Find where the given text appears and provide that cell's center as (X, Y) coordinate. 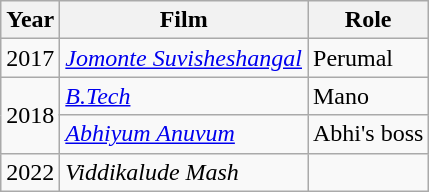
Mano (368, 96)
Year (30, 20)
B.Tech (184, 96)
Abhi's boss (368, 134)
2018 (30, 115)
Viddikalude Mash (184, 172)
Film (184, 20)
Abhiyum Anuvum (184, 134)
Jomonte Suvisheshangal (184, 58)
Perumal (368, 58)
Role (368, 20)
2017 (30, 58)
2022 (30, 172)
